Provide the [X, Y] coordinate of the cell's center where the given text is located.  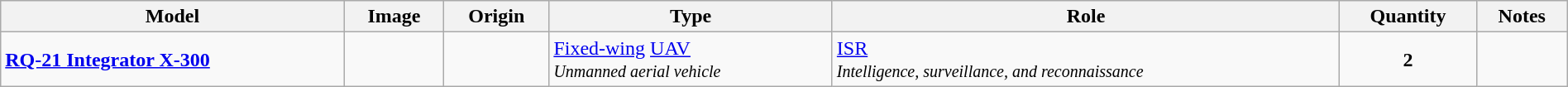
Notes [1522, 17]
Image [394, 17]
Quantity [1408, 17]
Model [172, 17]
Fixed-wing UAVUnmanned aerial vehicle [691, 60]
Role [1085, 17]
RQ-21 Integrator X-300 [172, 60]
Origin [496, 17]
Type [691, 17]
2 [1408, 60]
ISRIntelligence, surveillance, and reconnaissance [1085, 60]
